Scan for the cell matching the given text and deliver its [x, y] coordinate at center. 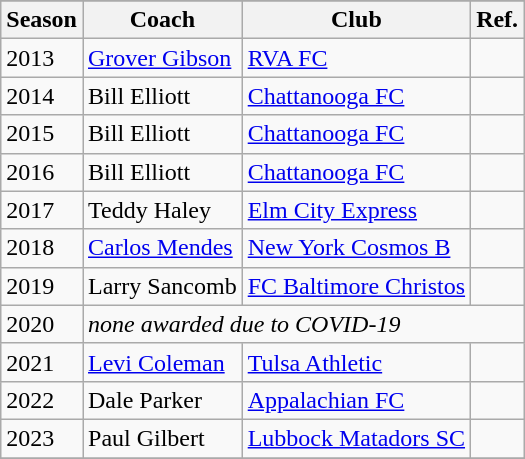
Grover Gibson [162, 58]
2020 [42, 324]
Lubbock Matadors SC [356, 438]
Carlos Mendes [162, 248]
Ref. [498, 20]
2016 [42, 172]
2013 [42, 58]
Season [42, 20]
Levi Coleman [162, 362]
2023 [42, 438]
2017 [42, 210]
Teddy Haley [162, 210]
Paul Gilbert [162, 438]
none awarded due to COVID-19 [302, 324]
Elm City Express [356, 210]
2022 [42, 400]
RVA FC [356, 58]
FC Baltimore Christos [356, 286]
2019 [42, 286]
2015 [42, 134]
Larry Sancomb [162, 286]
2021 [42, 362]
2018 [42, 248]
Appalachian FC [356, 400]
Dale Parker [162, 400]
Tulsa Athletic [356, 362]
Coach [162, 20]
Club [356, 20]
New York Cosmos B [356, 248]
2014 [42, 96]
